Capture the cell that displays the provided text and extract its (x, y) central coordinate. 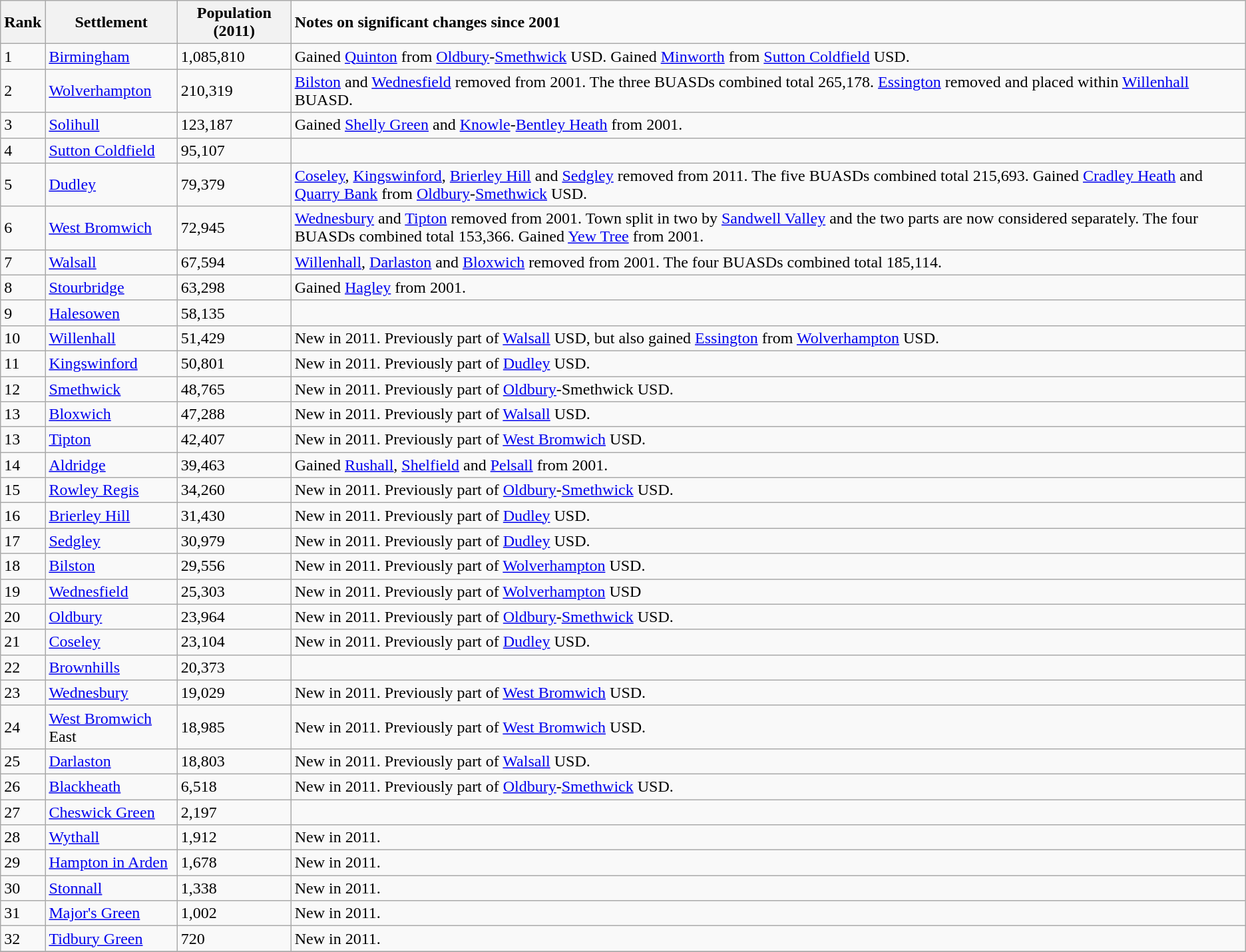
1,678 (234, 863)
Walsall (111, 262)
10 (23, 338)
29,556 (234, 566)
25 (23, 761)
Tidbury Green (111, 939)
123,187 (234, 125)
18 (23, 566)
6 (23, 228)
Stourbridge (111, 287)
7 (23, 262)
1,085,810 (234, 57)
23 (23, 693)
Stonnall (111, 888)
Settlement (111, 23)
Wednesfield (111, 591)
Blackheath (111, 786)
23,964 (234, 617)
24 (23, 726)
Coseley (111, 642)
31 (23, 913)
5 (23, 185)
Kingswinford (111, 363)
22 (23, 667)
Major's Green (111, 913)
15 (23, 490)
47,288 (234, 414)
West Bromwich (111, 228)
8 (23, 287)
Population (2011) (234, 23)
58,135 (234, 313)
1,338 (234, 888)
6,518 (234, 786)
Sedgley (111, 541)
Tipton (111, 440)
79,379 (234, 185)
34,260 (234, 490)
20 (23, 617)
Willenhall, Darlaston and Bloxwich removed from 2001. The four BUASDs combined total 185,114. (768, 262)
Cheswick Green (111, 812)
23,104 (234, 642)
26 (23, 786)
Wythall (111, 838)
25,303 (234, 591)
63,298 (234, 287)
29 (23, 863)
18,803 (234, 761)
67,594 (234, 262)
31,430 (234, 516)
20,373 (234, 667)
21 (23, 642)
Bloxwich (111, 414)
19,029 (234, 693)
17 (23, 541)
Hampton in Arden (111, 863)
1 (23, 57)
New in 2011. Previously part of Wolverhampton USD. (768, 566)
Rowley Regis (111, 490)
42,407 (234, 440)
New in 2011. Previously part of Walsall USD, but also gained Essington from Wolverhampton USD. (768, 338)
32 (23, 939)
4 (23, 150)
Wolverhampton (111, 90)
72,945 (234, 228)
Sutton Coldfield (111, 150)
New in 2011. Previously part of Wolverhampton USD (768, 591)
28 (23, 838)
30 (23, 888)
Rank (23, 23)
16 (23, 516)
West Bromwich East (111, 726)
51,429 (234, 338)
Oldbury (111, 617)
1,912 (234, 838)
2 (23, 90)
12 (23, 389)
Bilston and Wednesfield removed from 2001. The three BUASDs combined total 265,178. Essington removed and placed within Willenhall BUASD. (768, 90)
50,801 (234, 363)
Brownhills (111, 667)
210,319 (234, 90)
Notes on significant changes since 2001 (768, 23)
Birmingham (111, 57)
Aldridge (111, 465)
18,985 (234, 726)
2,197 (234, 812)
Halesowen (111, 313)
Brierley Hill (111, 516)
19 (23, 591)
Wednesbury (111, 693)
Gained Shelly Green and Knowle-Bentley Heath from 2001. (768, 125)
720 (234, 939)
Darlaston (111, 761)
Gained Rushall, Shelfield and Pelsall from 2001. (768, 465)
Willenhall (111, 338)
Solihull (111, 125)
3 (23, 125)
27 (23, 812)
Smethwick (111, 389)
Gained Hagley from 2001. (768, 287)
9 (23, 313)
48,765 (234, 389)
95,107 (234, 150)
39,463 (234, 465)
Gained Quinton from Oldbury-Smethwick USD. Gained Minworth from Sutton Coldfield USD. (768, 57)
30,979 (234, 541)
1,002 (234, 913)
Dudley (111, 185)
11 (23, 363)
14 (23, 465)
Bilston (111, 566)
